Extract the [x, y] coordinate from the center of the cell holding the provided text.  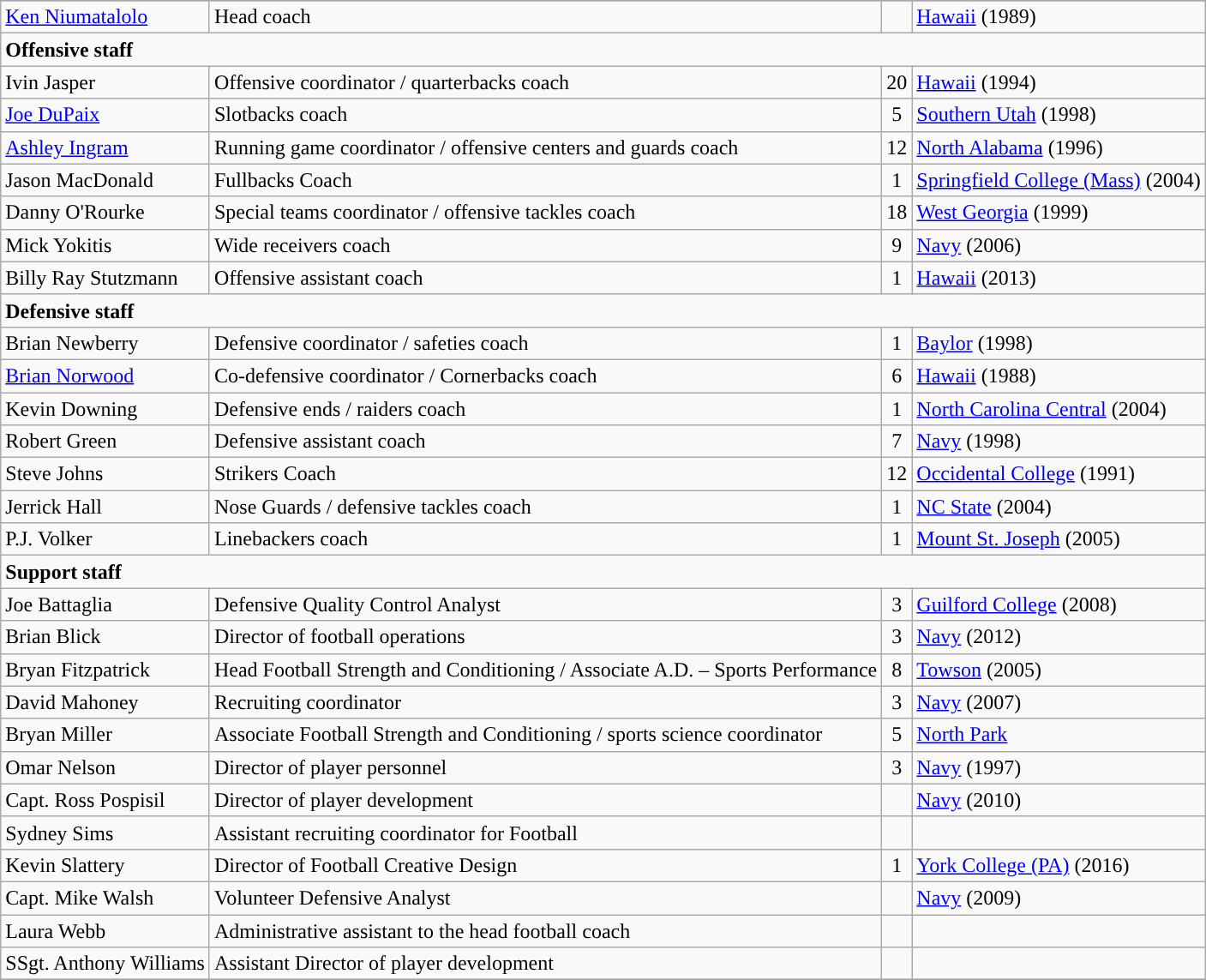
Laura Webb [105, 930]
Administrative assistant to the head football coach [545, 930]
Baylor (1998) [1059, 343]
Sydney Sims [105, 833]
Recruiting coordinator [545, 702]
York College (PA) (2016) [1059, 865]
Special teams coordinator / offensive tackles coach [545, 213]
Running game coordinator / offensive centers and guards coach [545, 147]
Mick Yokitis [105, 245]
Bryan Miller [105, 735]
Defensive staff [603, 310]
Brian Norwood [105, 376]
Bryan Fitzpatrick [105, 670]
Guilford College (2008) [1059, 604]
Billy Ray Stutzmann [105, 278]
Director of football operations [545, 637]
Offensive staff [603, 50]
Jason MacDonald [105, 180]
Associate Football Strength and Conditioning / sports science coordinator [545, 735]
David Mahoney [105, 702]
Occidental College (1991) [1059, 474]
Navy (2010) [1059, 800]
North Alabama (1996) [1059, 147]
Navy (2009) [1059, 898]
Towson (2005) [1059, 670]
Brian Blick [105, 637]
Navy (2012) [1059, 637]
North Carolina Central (2004) [1059, 409]
Nose Guards / defensive tackles coach [545, 507]
Ashley Ingram [105, 147]
Defensive ends / raiders coach [545, 409]
Linebackers coach [545, 539]
Capt. Mike Walsh [105, 898]
Mount St. Joseph (2005) [1059, 539]
Volunteer Defensive Analyst [545, 898]
Offensive assistant coach [545, 278]
Co-defensive coordinator / Cornerbacks coach [545, 376]
Hawaii (1988) [1059, 376]
Director of player personnel [545, 767]
Joe DuPaix [105, 115]
Kevin Slattery [105, 865]
North Park [1059, 735]
7 [897, 442]
Hawaii (2013) [1059, 278]
West Georgia (1999) [1059, 213]
Steve Johns [105, 474]
Slotbacks coach [545, 115]
Director of Football Creative Design [545, 865]
Head Football Strength and Conditioning / Associate A.D. – Sports Performance [545, 670]
9 [897, 245]
Defensive coordinator / safeties coach [545, 343]
Navy (2006) [1059, 245]
Danny O'Rourke [105, 213]
Head coach [545, 17]
Navy (1998) [1059, 442]
SSgt. Anthony Williams [105, 964]
Hawaii (1994) [1059, 82]
Ivin Jasper [105, 82]
Jerrick Hall [105, 507]
8 [897, 670]
Offensive coordinator / quarterbacks coach [545, 82]
Springfield College (Mass) (2004) [1059, 180]
Fullbacks Coach [545, 180]
Ken Niumatalolo [105, 17]
Southern Utah (1998) [1059, 115]
Navy (1997) [1059, 767]
Joe Battaglia [105, 604]
Defensive Quality Control Analyst [545, 604]
Assistant recruiting coordinator for Football [545, 833]
Kevin Downing [105, 409]
Navy (2007) [1059, 702]
Strikers Coach [545, 474]
Wide receivers coach [545, 245]
20 [897, 82]
P.J. Volker [105, 539]
Omar Nelson [105, 767]
Robert Green [105, 442]
Director of player development [545, 800]
Capt. Ross Pospisil [105, 800]
NC State (2004) [1059, 507]
Assistant Director of player development [545, 964]
Support staff [603, 572]
Defensive assistant coach [545, 442]
Hawaii (1989) [1059, 17]
Brian Newberry [105, 343]
18 [897, 213]
6 [897, 376]
